Find where the given text appears and provide that cell's center as (x, y) coordinate. 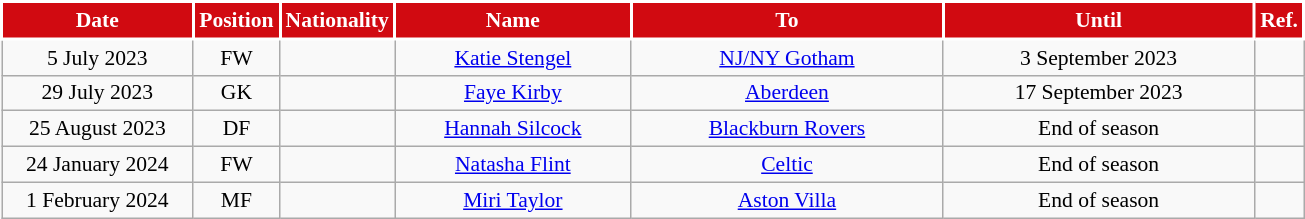
DF (236, 129)
Nationality (338, 20)
Katie Stengel (514, 57)
Miri Taylor (514, 200)
Ref. (1278, 20)
To (787, 20)
Until (1099, 20)
MF (236, 200)
5 July 2023 (98, 57)
Hannah Silcock (514, 129)
25 August 2023 (98, 129)
Aston Villa (787, 200)
Date (98, 20)
1 February 2024 (98, 200)
29 July 2023 (98, 93)
Position (236, 20)
3 September 2023 (1099, 57)
GK (236, 93)
Faye Kirby (514, 93)
Natasha Flint (514, 165)
Aberdeen (787, 93)
Blackburn Rovers (787, 129)
Name (514, 20)
17 September 2023 (1099, 93)
Celtic (787, 165)
NJ/NY Gotham (787, 57)
24 January 2024 (98, 165)
